Return the [x, y] coordinate for the center point of the cell that contains the specified text.  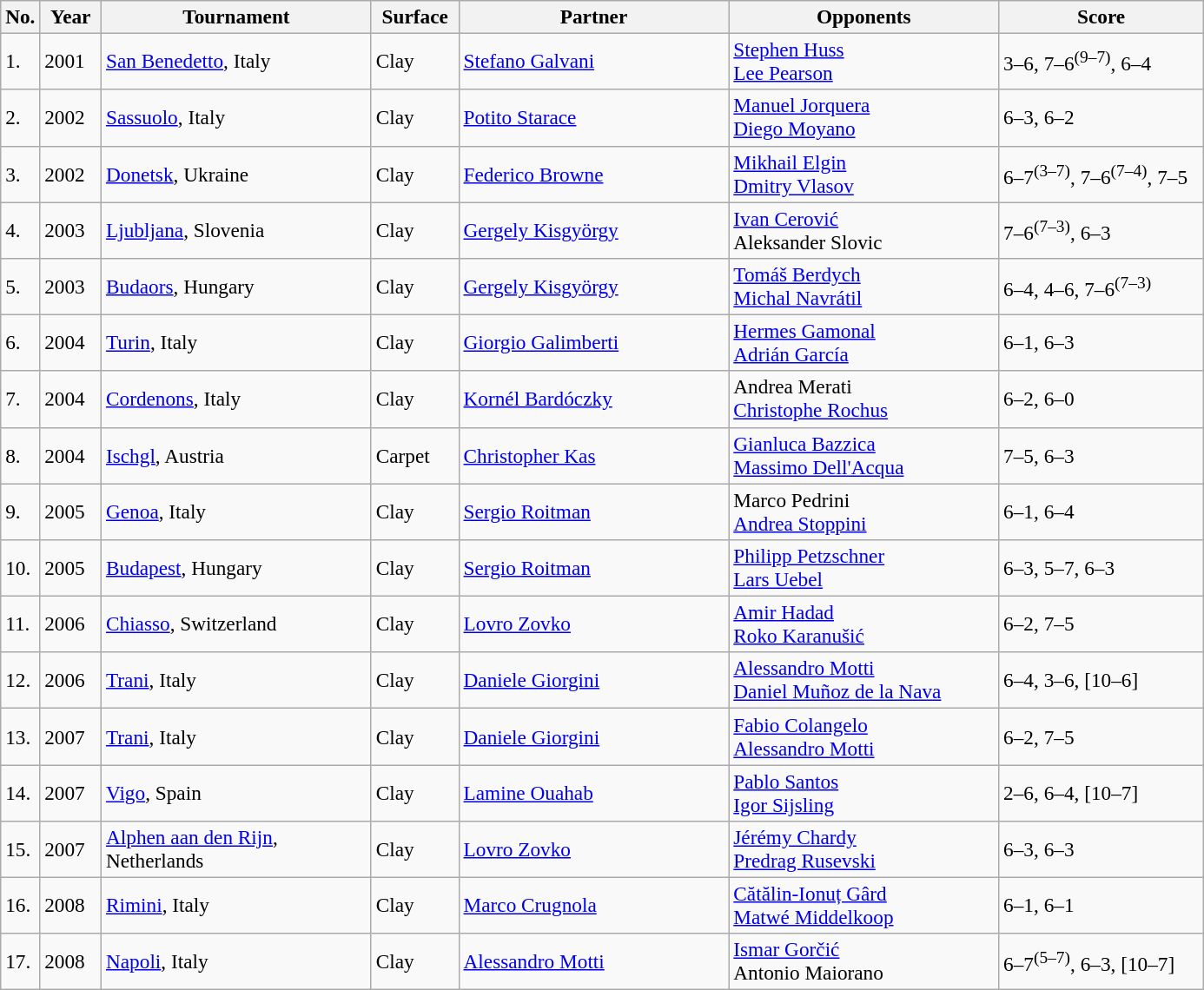
Chiasso, Switzerland [236, 624]
6–7(3–7), 7–6(7–4), 7–5 [1101, 174]
Ivan Cerović Aleksander Slovic [863, 229]
Jérémy Chardy Predrag Rusevski [863, 849]
Donetsk, Ukraine [236, 174]
Stefano Galvani [594, 61]
Federico Browne [594, 174]
16. [21, 905]
9. [21, 511]
12. [21, 681]
6–2, 6–0 [1101, 399]
6–1, 6–4 [1101, 511]
Ljubljana, Slovenia [236, 229]
Philipp Petzschner Lars Uebel [863, 568]
Alessandro Motti [594, 962]
6–1, 6–1 [1101, 905]
6–1, 6–3 [1101, 342]
4. [21, 229]
2–6, 6–4, [10–7] [1101, 792]
Mikhail Elgin Dmitry Vlasov [863, 174]
Alphen aan den Rijn, Netherlands [236, 849]
Opponents [863, 16]
6–3, 5–7, 6–3 [1101, 568]
Cordenons, Italy [236, 399]
Ismar Gorčić Antonio Maiorano [863, 962]
6–4, 4–6, 7–6(7–3) [1101, 287]
Cătălin-Ionuț Gârd Matwé Middelkoop [863, 905]
14. [21, 792]
Hermes Gamonal Adrián García [863, 342]
Potito Starace [594, 118]
Marco Crugnola [594, 905]
Surface [415, 16]
Lamine Ouahab [594, 792]
6–4, 3–6, [10–6] [1101, 681]
Year [71, 16]
7. [21, 399]
Score [1101, 16]
Alessandro Motti Daniel Muñoz de la Nava [863, 681]
Vigo, Spain [236, 792]
Sassuolo, Italy [236, 118]
5. [21, 287]
Ischgl, Austria [236, 455]
13. [21, 736]
7–5, 6–3 [1101, 455]
7–6(7–3), 6–3 [1101, 229]
Rimini, Italy [236, 905]
Stephen Huss Lee Pearson [863, 61]
Carpet [415, 455]
Marco Pedrini Andrea Stoppini [863, 511]
Budapest, Hungary [236, 568]
6–3, 6–3 [1101, 849]
2001 [71, 61]
Kornél Bardóczky [594, 399]
6. [21, 342]
6–7(5–7), 6–3, [10–7] [1101, 962]
Napoli, Italy [236, 962]
1. [21, 61]
2. [21, 118]
Fabio Colangelo Alessandro Motti [863, 736]
Amir Hadad Roko Karanušić [863, 624]
Tournament [236, 16]
Genoa, Italy [236, 511]
Giorgio Galimberti [594, 342]
3. [21, 174]
Pablo Santos Igor Sijsling [863, 792]
Budaors, Hungary [236, 287]
3–6, 7–6(9–7), 6–4 [1101, 61]
Andrea Merati Christophe Rochus [863, 399]
Christopher Kas [594, 455]
Turin, Italy [236, 342]
No. [21, 16]
Manuel Jorquera Diego Moyano [863, 118]
Tomáš Berdych Michal Navrátil [863, 287]
Gianluca Bazzica Massimo Dell'Acqua [863, 455]
15. [21, 849]
11. [21, 624]
San Benedetto, Italy [236, 61]
8. [21, 455]
17. [21, 962]
6–3, 6–2 [1101, 118]
10. [21, 568]
Partner [594, 16]
